Output the [X, Y] coordinate of the center of the cell containing the given text.  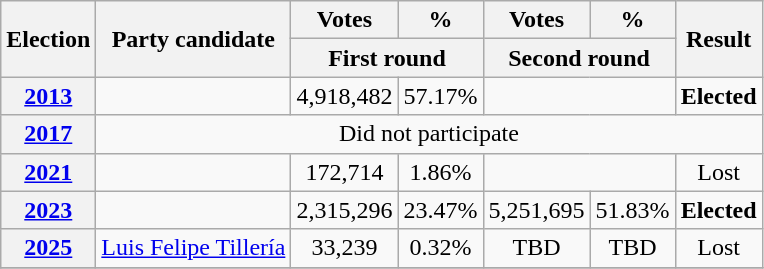
5,251,695 [536, 210]
2023 [48, 210]
2017 [48, 134]
57.17% [440, 96]
Did not participate [429, 134]
33,239 [344, 248]
0.32% [440, 248]
1.86% [440, 172]
4,918,482 [344, 96]
Election [48, 39]
51.83% [632, 210]
First round [387, 58]
2021 [48, 172]
2025 [48, 248]
Party candidate [194, 39]
Second round [579, 58]
Luis Felipe Tillería [194, 248]
2013 [48, 96]
Result [718, 39]
172,714 [344, 172]
2,315,296 [344, 210]
23.47% [440, 210]
